For the text-containing cell, return its midpoint in (X, Y) coordinate format. 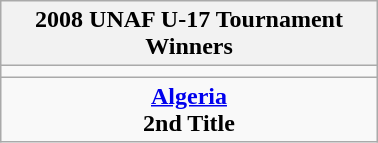
2008 UNAF U-17 Tournament Winners (189, 34)
Algeria2nd Title (189, 110)
